For the text-containing cell, return its midpoint in [x, y] coordinate format. 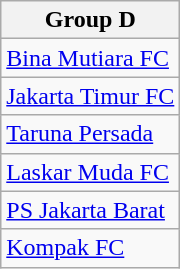
Laskar Muda FC [90, 172]
Bina Mutiara FC [90, 58]
Jakarta Timur FC [90, 96]
Kompak FC [90, 248]
PS Jakarta Barat [90, 210]
Group D [90, 20]
Taruna Persada [90, 134]
